Extract the (x, y) coordinate from the center of the cell holding the provided text.  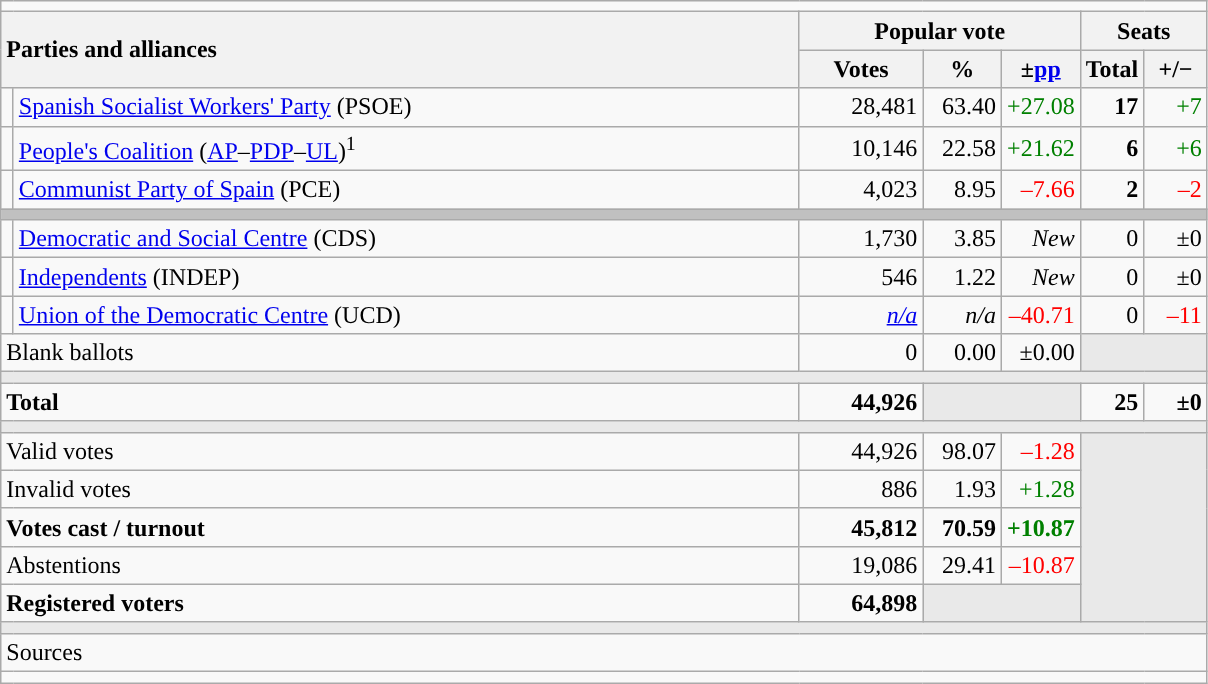
45,812 (861, 527)
–1.28 (1040, 451)
+6 (1176, 148)
+21.62 (1040, 148)
–11 (1176, 315)
Votes (861, 69)
4,023 (861, 190)
70.59 (962, 527)
3.85 (962, 239)
98.07 (962, 451)
+7 (1176, 107)
8.95 (962, 190)
10,146 (861, 148)
1.93 (962, 489)
Abstentions (400, 565)
Communist Party of Spain (PCE) (406, 190)
19,086 (861, 565)
% (962, 69)
Parties and alliances (400, 50)
Votes cast / turnout (400, 527)
Invalid votes (400, 489)
1.22 (962, 277)
546 (861, 277)
Sources (604, 652)
63.40 (962, 107)
Seats (1144, 31)
6 (1112, 148)
–40.71 (1040, 315)
People's Coalition (AP–PDP–UL)1 (406, 148)
886 (861, 489)
–7.66 (1040, 190)
Registered voters (400, 603)
22.58 (962, 148)
0.00 (962, 353)
Spanish Socialist Workers' Party (PSOE) (406, 107)
17 (1112, 107)
64,898 (861, 603)
–2 (1176, 190)
+10.87 (1040, 527)
25 (1112, 402)
+27.08 (1040, 107)
±0.00 (1040, 353)
28,481 (861, 107)
+1.28 (1040, 489)
Union of the Democratic Centre (UCD) (406, 315)
Popular vote (940, 31)
–10.87 (1040, 565)
Independents (INDEP) (406, 277)
Valid votes (400, 451)
+/− (1176, 69)
1,730 (861, 239)
29.41 (962, 565)
Blank ballots (400, 353)
2 (1112, 190)
Democratic and Social Centre (CDS) (406, 239)
±pp (1040, 69)
